Capture the cell that displays the provided text and extract its [X, Y] central coordinate. 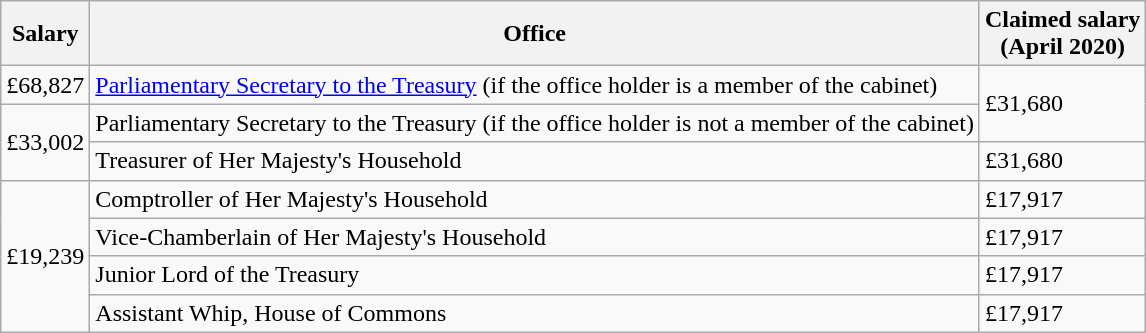
Claimed salary(April 2020) [1062, 34]
Salary [46, 34]
£68,827 [46, 85]
£33,002 [46, 142]
Parliamentary Secretary to the Treasury (if the office holder is a member of the cabinet) [535, 85]
Office [535, 34]
Comptroller of Her Majesty's Household [535, 199]
Vice-Chamberlain of Her Majesty's Household [535, 237]
Junior Lord of the Treasury [535, 275]
Parliamentary Secretary to the Treasury (if the office holder is not a member of the cabinet) [535, 123]
Treasurer of Her Majesty's Household [535, 161]
£19,239 [46, 256]
Assistant Whip, House of Commons [535, 313]
